Determine the [X, Y] coordinate at the center of the cell enclosing the given text.  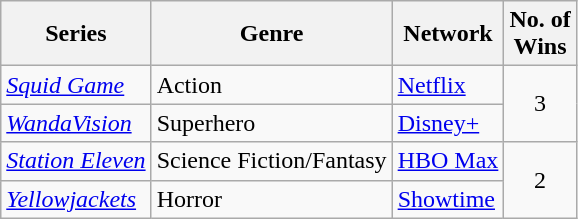
2 [540, 180]
Network [448, 34]
Yellowjackets [76, 199]
Squid Game [76, 85]
3 [540, 104]
Netflix [448, 85]
Science Fiction/Fantasy [272, 161]
Superhero [272, 123]
Showtime [448, 199]
Series [76, 34]
HBO Max [448, 161]
No. ofWins [540, 34]
Disney+ [448, 123]
Genre [272, 34]
WandaVision [76, 123]
Horror [272, 199]
Action [272, 85]
Station Eleven [76, 161]
